Find where the given text appears and provide that cell's center as [X, Y] coordinate. 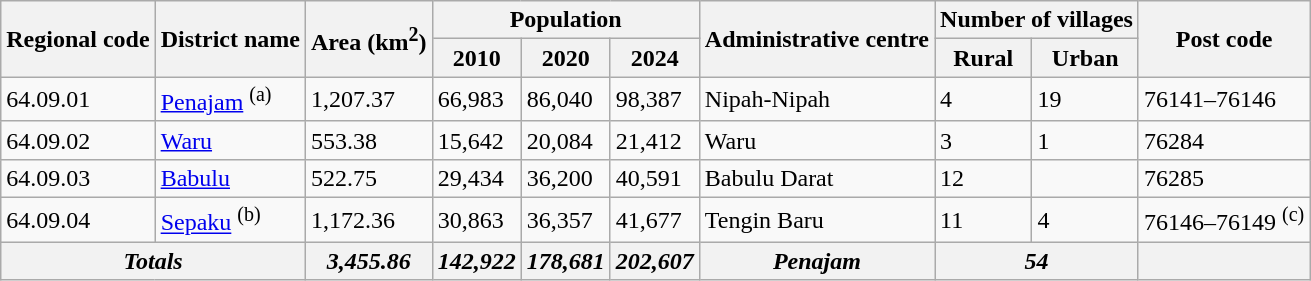
Penajam [816, 261]
11 [984, 220]
Penajam (a) [230, 100]
12 [984, 178]
1,207.37 [368, 100]
Totals [154, 261]
553.38 [368, 140]
Regional code [78, 39]
Rural [984, 58]
15,642 [476, 140]
36,357 [566, 220]
178,681 [566, 261]
29,434 [476, 178]
Administrative centre [816, 39]
Number of villages [1037, 20]
40,591 [654, 178]
2024 [654, 58]
Post code [1224, 39]
64.09.03 [78, 178]
64.09.01 [78, 100]
98,387 [654, 100]
66,983 [476, 100]
Nipah-Nipah [816, 100]
1 [1086, 140]
20,084 [566, 140]
76284 [1224, 140]
Babulu [230, 178]
Tengin Baru [816, 220]
Population [566, 20]
Area (km2) [368, 39]
522.75 [368, 178]
21,412 [654, 140]
District name [230, 39]
76146–76149 (c) [1224, 220]
64.09.02 [78, 140]
54 [1037, 261]
Sepaku (b) [230, 220]
76285 [1224, 178]
76141–76146 [1224, 100]
142,922 [476, 261]
2020 [566, 58]
1,172.36 [368, 220]
64.09.04 [78, 220]
86,040 [566, 100]
202,607 [654, 261]
36,200 [566, 178]
2010 [476, 58]
3 [984, 140]
Urban [1086, 58]
30,863 [476, 220]
Babulu Darat [816, 178]
41,677 [654, 220]
19 [1086, 100]
3,455.86 [368, 261]
